Locate the cell with the specified text and output its [X, Y] center coordinate. 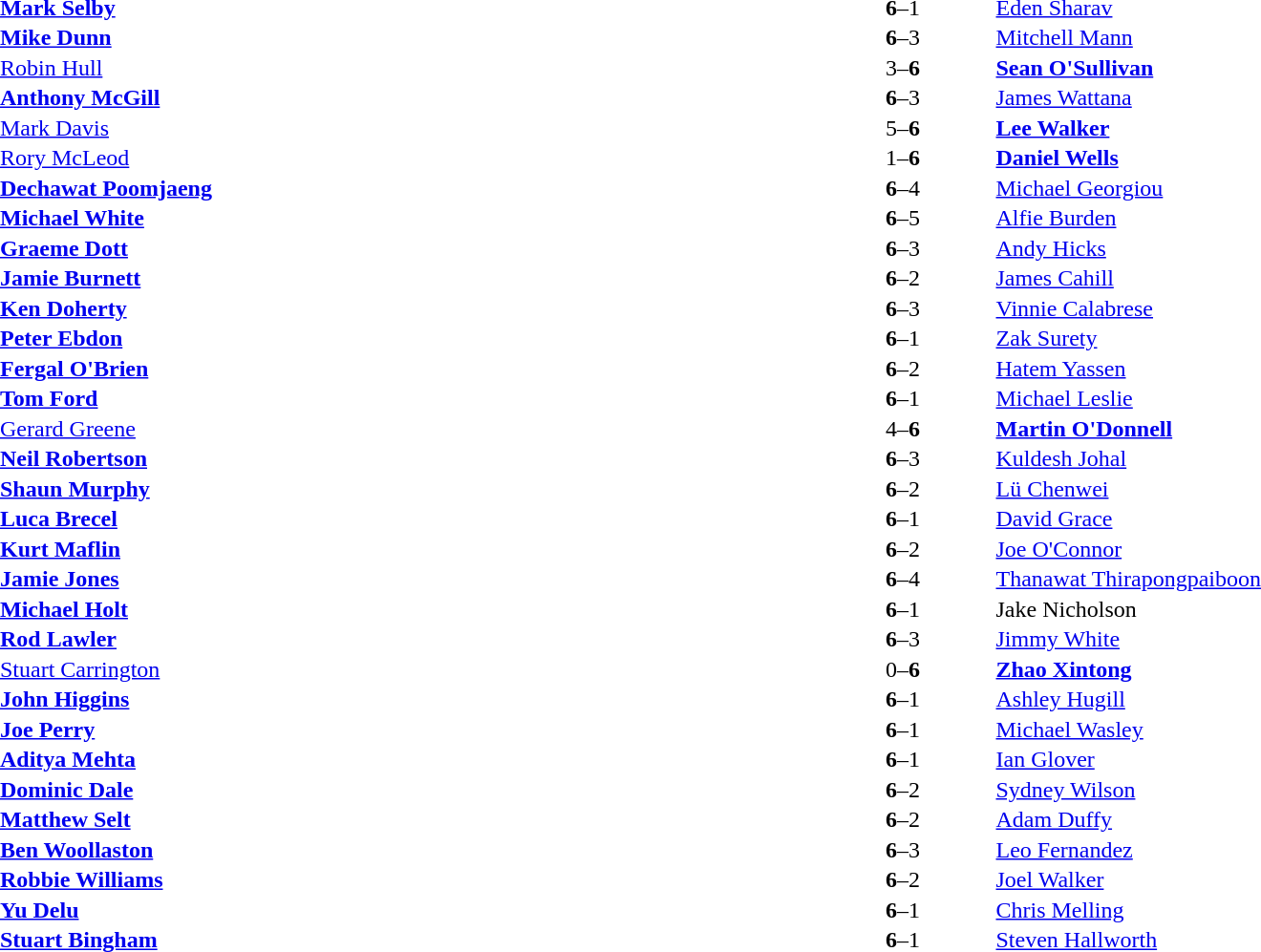
6–5 [902, 219]
3–6 [902, 68]
4–6 [902, 429]
0–6 [902, 669]
5–6 [902, 128]
1–6 [902, 158]
